From the cell containing the given text, extract its center point as (x, y) coordinate. 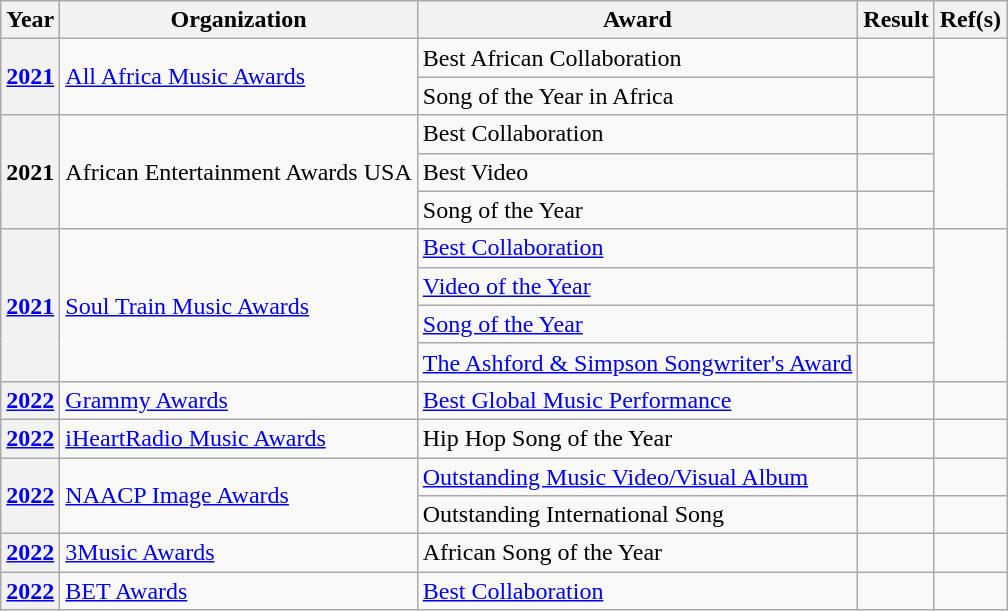
The Ashford & Simpson Songwriter's Award (638, 362)
Organization (238, 20)
Best African Collaboration (638, 58)
Outstanding Music Video/Visual Album (638, 477)
Ref(s) (970, 20)
Result (896, 20)
African Entertainment Awards USA (238, 172)
Hip Hop Song of the Year (638, 438)
Best Video (638, 172)
All Africa Music Awards (238, 77)
NAACP Image Awards (238, 496)
iHeartRadio Music Awards (238, 438)
Award (638, 20)
Grammy Awards (238, 400)
Best Global Music Performance (638, 400)
African Song of the Year (638, 553)
Soul Train Music Awards (238, 305)
Outstanding International Song (638, 515)
Video of the Year (638, 286)
3Music Awards (238, 553)
BET Awards (238, 591)
Song of the Year in Africa (638, 96)
Year (30, 20)
